Pinpoint the cell where the given text exists, returning its [X, Y] midpoint coordinate. 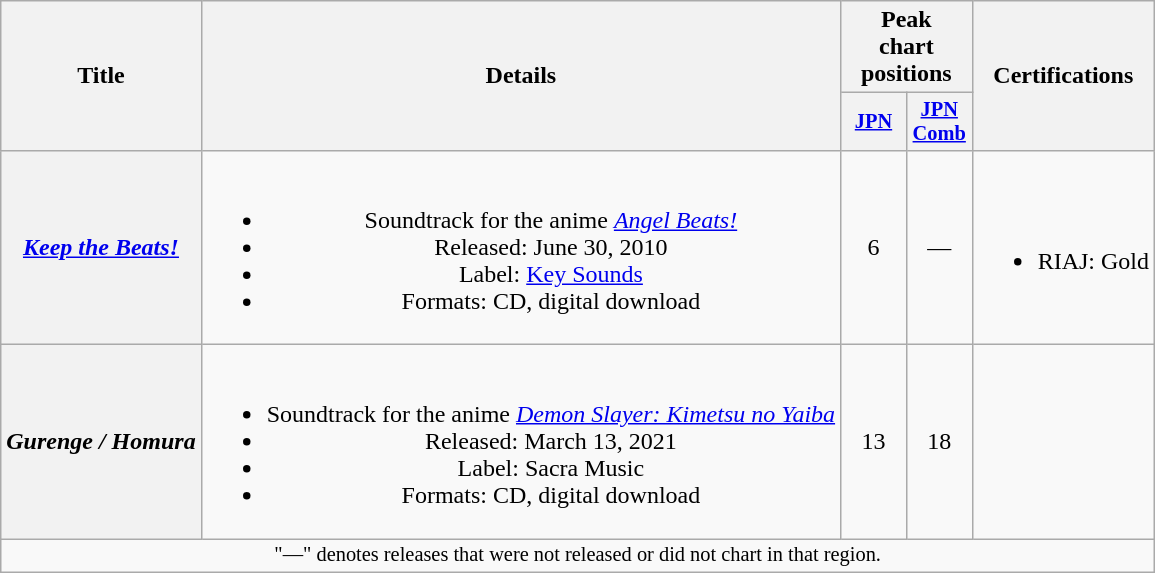
6 [874, 247]
13 [874, 442]
— [939, 247]
JPN [874, 122]
"—" denotes releases that were not released or did not chart in that region. [578, 556]
Gurenge / Homura [101, 442]
Details [520, 76]
Title [101, 76]
Certifications [1063, 76]
18 [939, 442]
Soundtrack for the anime Demon Slayer: Kimetsu no YaibaReleased: March 13, 2021 Label: Sacra MusicFormats: CD, digital download [520, 442]
Peakchartpositions [906, 47]
RIAJ: Gold [1063, 247]
Keep the Beats! [101, 247]
JPNComb [939, 122]
Soundtrack for the anime Angel Beats!Released: June 30, 2010 Label: Key SoundsFormats: CD, digital download [520, 247]
